Locate the cell with the specified text and output its [X, Y] center coordinate. 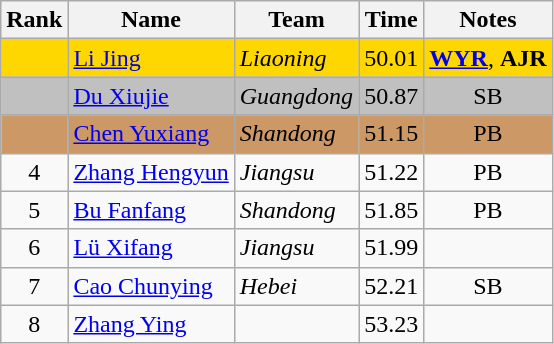
51.99 [392, 248]
Lü Xifang [151, 248]
50.01 [392, 58]
Guangdong [296, 96]
Liaoning [296, 58]
WYR, AJR [488, 58]
Li Jing [151, 58]
8 [34, 324]
50.87 [392, 96]
5 [34, 210]
Zhang Ying [151, 324]
51.22 [392, 172]
51.15 [392, 134]
6 [34, 248]
Chen Yuxiang [151, 134]
Zhang Hengyun [151, 172]
Hebei [296, 286]
7 [34, 286]
Team [296, 20]
Bu Fanfang [151, 210]
Rank [34, 20]
53.23 [392, 324]
Du Xiujie [151, 96]
Notes [488, 20]
Time [392, 20]
52.21 [392, 286]
51.85 [392, 210]
4 [34, 172]
Cao Chunying [151, 286]
Name [151, 20]
